Detect which cell encompasses the target text, then output its (X, Y) center coordinate. 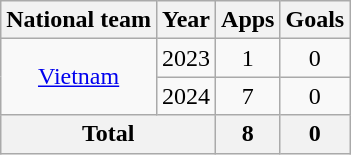
Year (186, 20)
National team (79, 20)
1 (248, 58)
8 (248, 134)
7 (248, 96)
Vietnam (79, 77)
Goals (315, 20)
2023 (186, 58)
2024 (186, 96)
Apps (248, 20)
Total (108, 134)
